Return the [X, Y] coordinate for the center point of the cell that contains the specified text.  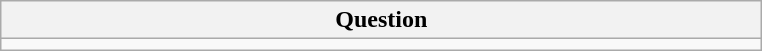
Question [382, 20]
